Return the [x, y] coordinate for the center point of the cell that contains the specified text.  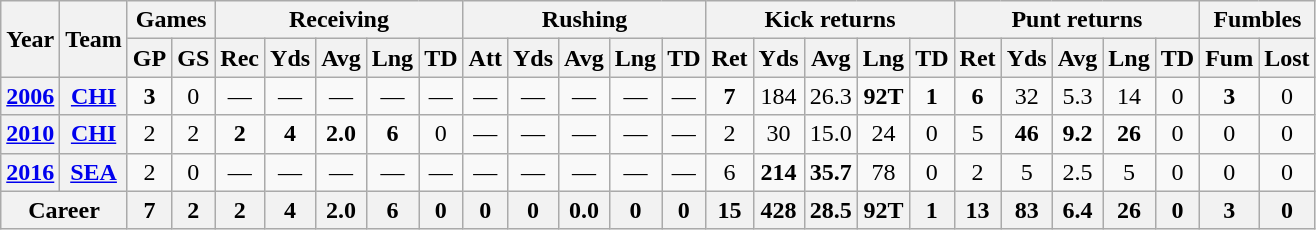
2.5 [1078, 172]
46 [1026, 134]
2016 [30, 172]
78 [883, 172]
Team [94, 39]
2006 [30, 96]
SEA [94, 172]
5.3 [1078, 96]
26.3 [830, 96]
13 [978, 210]
Career [64, 210]
35.7 [830, 172]
Rushing [584, 20]
Kick returns [830, 20]
14 [1129, 96]
GP [149, 58]
Receiving [339, 20]
2010 [30, 134]
28.5 [830, 210]
428 [778, 210]
Att [485, 58]
Punt returns [1077, 20]
30 [778, 134]
Fumbles [1258, 20]
9.2 [1078, 134]
214 [778, 172]
Year [30, 39]
Rec [240, 58]
GS [194, 58]
Lost [1287, 58]
6.4 [1078, 210]
15.0 [830, 134]
15 [730, 210]
Games [170, 20]
24 [883, 134]
83 [1026, 210]
Fum [1230, 58]
0.0 [584, 210]
32 [1026, 96]
184 [778, 96]
